Provide the (X, Y) coordinate of the cell's center where the given text is located.  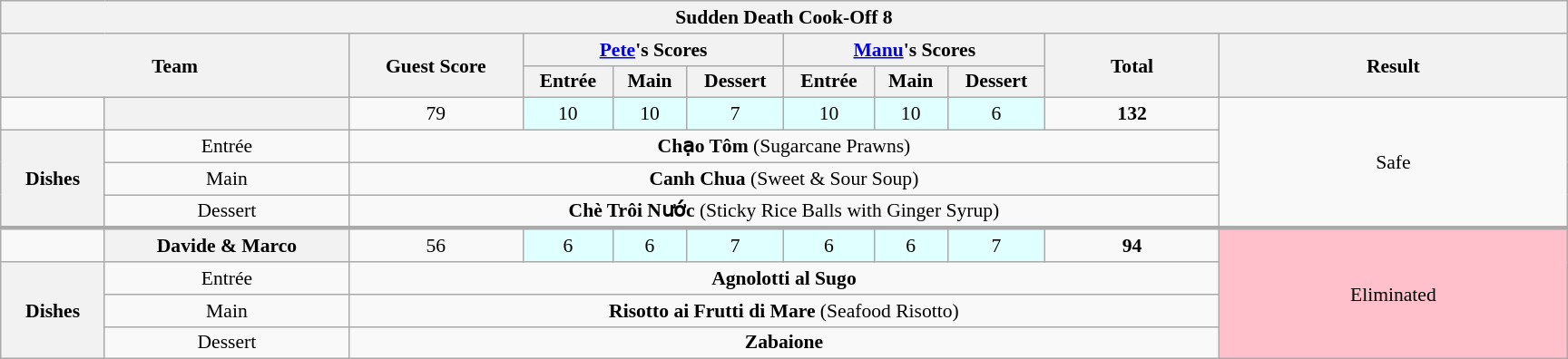
Canh Chua (Sweet & Sour Soup) (784, 179)
Chạo Tôm (Sugarcane Prawns) (784, 147)
Zabaione (784, 343)
Safe (1393, 163)
Risotto ai Frutti di Mare (Seafood Risotto) (784, 311)
Result (1393, 65)
Pete's Scores (653, 50)
Team (175, 65)
Total (1132, 65)
132 (1132, 114)
Davide & Marco (227, 245)
Sudden Death Cook-Off 8 (784, 17)
Guest Score (436, 65)
Agnolotti al Sugo (784, 278)
Eliminated (1393, 294)
Chè Trôi Nước (Sticky Rice Balls with Ginger Syrup) (784, 212)
79 (436, 114)
94 (1132, 245)
56 (436, 245)
Manu's Scores (915, 50)
